Search for the cell housing the specified text and yield its [x, y] center coordinate. 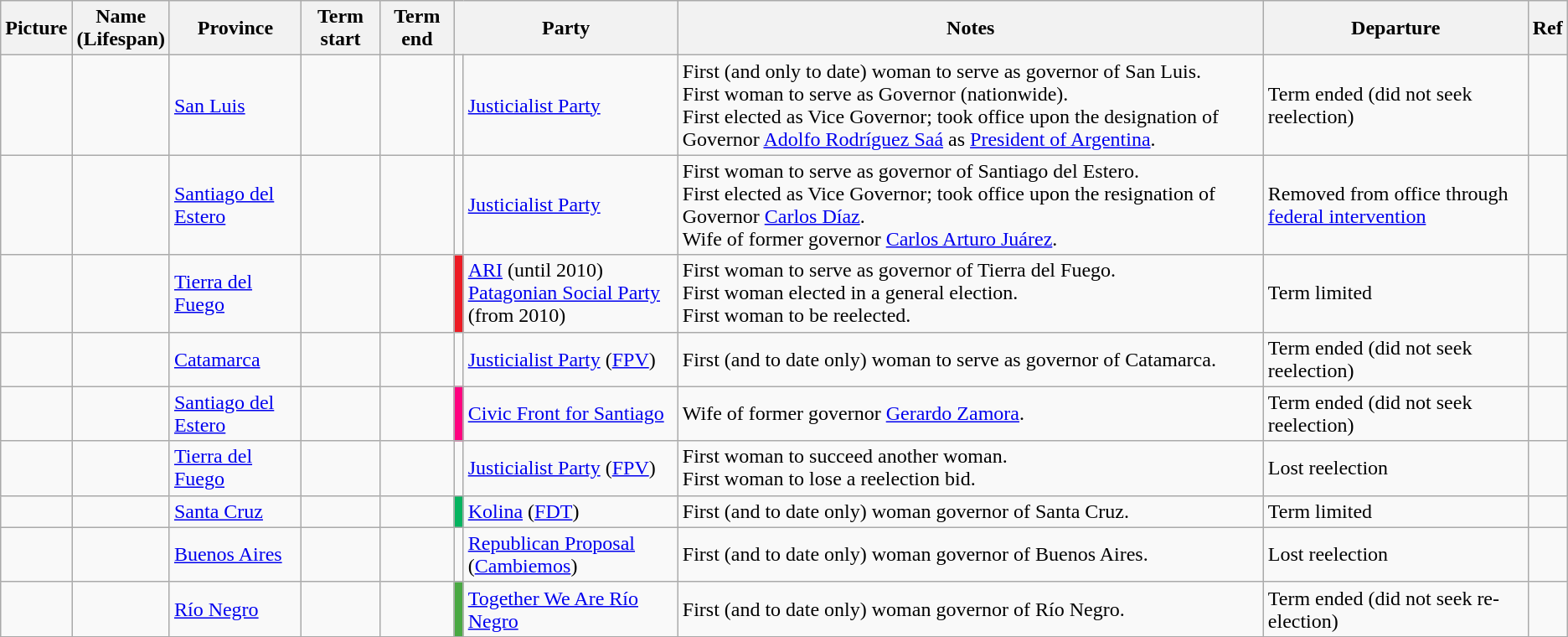
First woman to succeed another woman.First woman to lose a reelection bid. [970, 468]
First (and to date only) woman governor of Río Negro. [970, 609]
Civic Front for Santiago [570, 414]
Santa Cruz [235, 511]
Picture [37, 28]
Term start [341, 28]
Term ended (did not seek re-election) [1395, 609]
Río Negro [235, 609]
Name(Lifespan) [121, 28]
Removed from office through federal intervention [1395, 205]
First (and to date only) woman governor of Santa Cruz. [970, 511]
Party [566, 28]
Notes [970, 28]
Province [235, 28]
Departure [1395, 28]
First woman to serve as governor of Tierra del Fuego.First woman elected in a general election.First woman to be reelected. [970, 293]
San Luis [235, 106]
Wife of former governor Gerardo Zamora. [970, 414]
Republican Proposal (Cambiemos) [570, 555]
Together We Are Río Negro [570, 609]
Buenos Aires [235, 555]
Catamarca [235, 359]
First (and to date only) woman to serve as governor of Catamarca. [970, 359]
First (and to date only) woman governor of Buenos Aires. [970, 555]
ARI (until 2010)Patagonian Social Party (from 2010) [570, 293]
Term end [417, 28]
Kolina (FDT) [570, 511]
Ref [1548, 28]
